Provide the [x, y] coordinate of the cell's center where the given text is located.  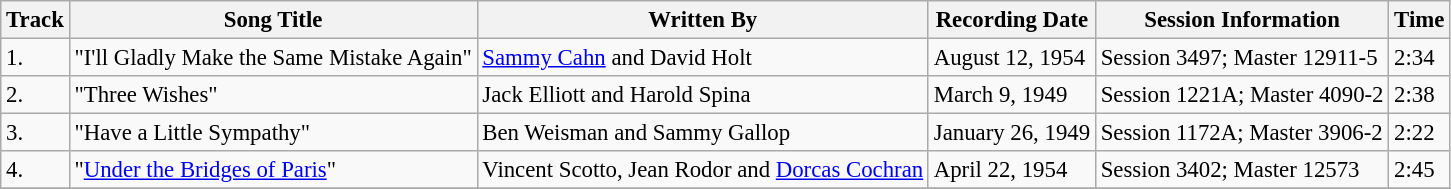
2:22 [1420, 133]
August 12, 1954 [1012, 58]
Written By [702, 20]
2. [35, 95]
"Three Wishes" [273, 95]
Ben Weisman and Sammy Gallop [702, 133]
Vincent Scotto, Jean Rodor and Dorcas Cochran [702, 170]
2:45 [1420, 170]
2:34 [1420, 58]
January 26, 1949 [1012, 133]
1. [35, 58]
March 9, 1949 [1012, 95]
"Under the Bridges of Paris" [273, 170]
Time [1420, 20]
Sammy Cahn and David Holt [702, 58]
Session 3402; Master 12573 [1242, 170]
Session 1221A; Master 4090-2 [1242, 95]
Session Information [1242, 20]
2:38 [1420, 95]
Jack Elliott and Harold Spina [702, 95]
4. [35, 170]
Track [35, 20]
Song Title [273, 20]
3. [35, 133]
Session 3497; Master 12911-5 [1242, 58]
"I'll Gladly Make the Same Mistake Again" [273, 58]
Recording Date [1012, 20]
April 22, 1954 [1012, 170]
"Have a Little Sympathy" [273, 133]
Session 1172A; Master 3906-2 [1242, 133]
